Locate the cell with the specified text and output its [X, Y] center coordinate. 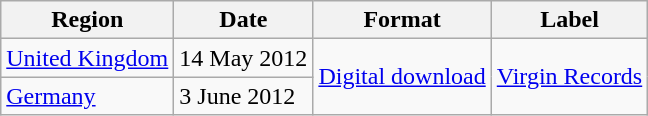
14 May 2012 [244, 58]
3 June 2012 [244, 96]
Digital download [402, 77]
Format [402, 20]
Region [88, 20]
Label [569, 20]
Germany [88, 96]
Date [244, 20]
United Kingdom [88, 58]
Virgin Records [569, 77]
